For the text-containing cell, return its midpoint in [x, y] coordinate format. 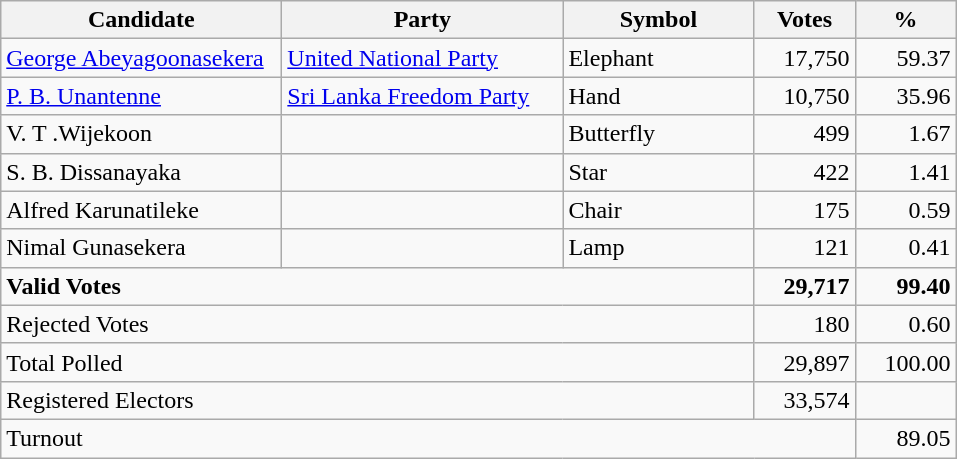
% [906, 20]
59.37 [906, 58]
Party [422, 20]
United National Party [422, 58]
29,717 [804, 286]
Total Polled [378, 362]
33,574 [804, 400]
Butterfly [658, 134]
89.05 [906, 438]
121 [804, 248]
10,750 [804, 96]
V. T .Wijekoon [142, 134]
180 [804, 324]
99.40 [906, 286]
499 [804, 134]
Turnout [428, 438]
Chair [658, 210]
Rejected Votes [378, 324]
Sri Lanka Freedom Party [422, 96]
Nimal Gunasekera [142, 248]
Votes [804, 20]
35.96 [906, 96]
Elephant [658, 58]
0.59 [906, 210]
17,750 [804, 58]
175 [804, 210]
1.41 [906, 172]
0.41 [906, 248]
Symbol [658, 20]
George Abeyagoonasekera [142, 58]
0.60 [906, 324]
Registered Electors [378, 400]
29,897 [804, 362]
Star [658, 172]
Candidate [142, 20]
Hand [658, 96]
P. B. Unantenne [142, 96]
1.67 [906, 134]
S. B. Dissanayaka [142, 172]
Alfred Karunatileke [142, 210]
422 [804, 172]
100.00 [906, 362]
Valid Votes [378, 286]
Lamp [658, 248]
